Capture the cell that displays the provided text and extract its [x, y] central coordinate. 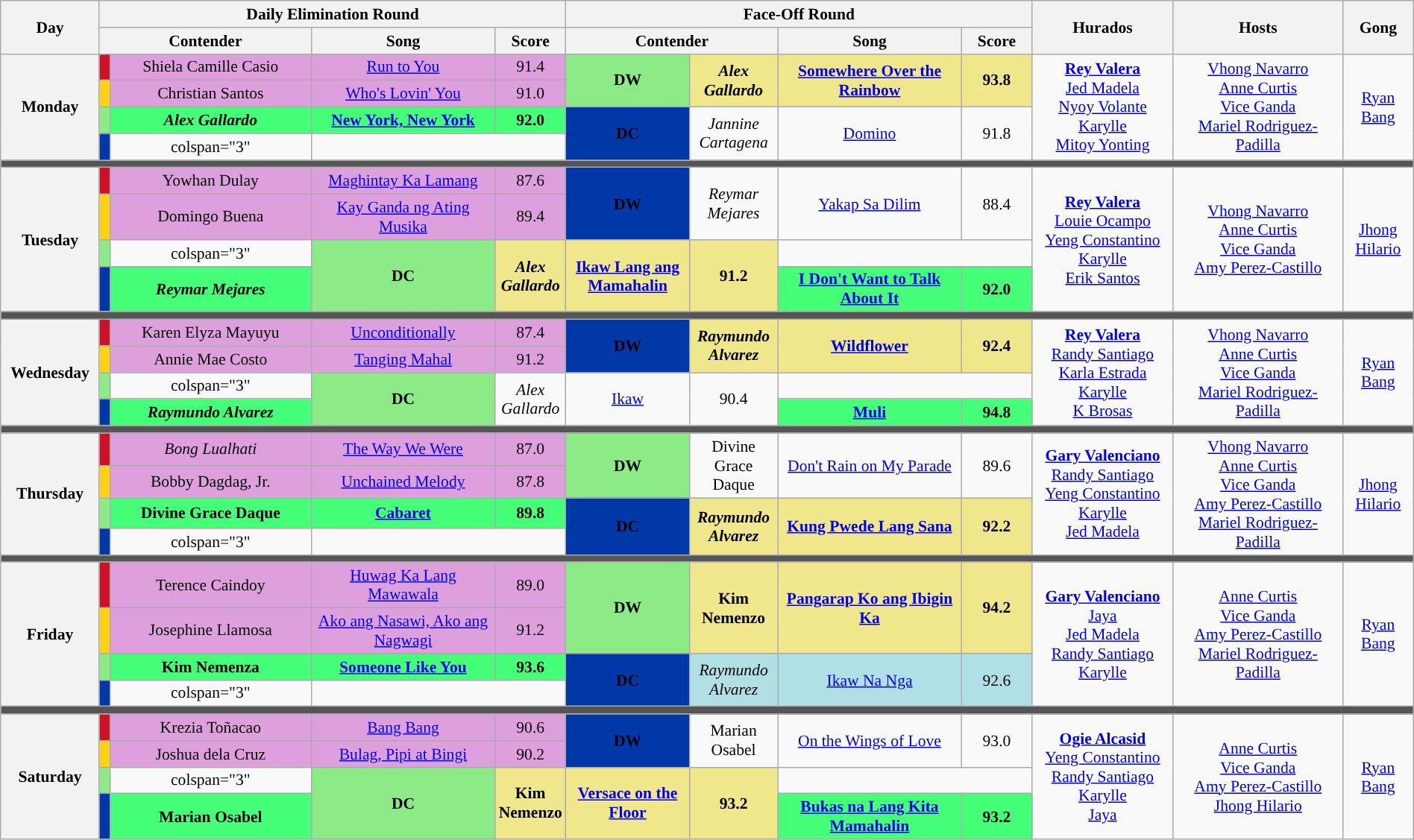
Gary ValencianoRandy SantiagoYeng ConstantinoKarylleJed Madela [1102, 493]
90.4 [734, 400]
Annie Mae Costo [210, 359]
Shiela Camille Casio [210, 67]
Anne CurtisVice GandaAmy Perez-CastilloMariel Rodriguez-Padilla [1257, 635]
Unconditionally [403, 333]
Run to You [403, 67]
Rey ValeraJed MadelaNyoy VolanteKarylleMitoy Yonting [1102, 107]
I Don't Want to Talk About It [870, 289]
On the Wings of Love [870, 741]
Kay Ganda ng Ating Musika [403, 218]
Ogie AlcasidYeng ConstantinoRandy SantiagoKarylleJaya [1102, 777]
88.4 [996, 204]
Bulag, Pipi at Bingi [403, 754]
Bobby Dagdag, Jr. [210, 481]
Joshua dela Cruz [210, 754]
91.8 [996, 134]
Versace on the Floor [628, 803]
Terence Caindoy [210, 586]
92.6 [996, 680]
Gong [1378, 27]
93.8 [996, 80]
Yowhan Dulay [210, 181]
Rey ValeraLouie OcampoYeng ConstantinoKarylleErik Santos [1102, 240]
Jannine Cartagena [734, 134]
Bong Lualhati [210, 449]
Face-Off Round [799, 14]
Somewhere Over the Rainbow [870, 80]
Who's Lovin' You [403, 94]
93.0 [996, 741]
Yakap Sa Dilim [870, 204]
Muli [870, 413]
Ikaw [628, 400]
Domingo Buena [210, 218]
Rey ValeraRandy SantiagoKarla EstradaKarylleK Brosas [1102, 373]
Vhong NavarroAnne CurtisVice GandaAmy Perez-Castillo [1257, 240]
Don't Rain on My Parade [870, 465]
Krezia Toñacao [210, 727]
Kung Pwede Lang Sana [870, 526]
Anne CurtisVice GandaAmy Perez-CastilloJhong Hilario [1257, 777]
87.8 [531, 481]
Huwag Ka Lang Mawawala [403, 586]
94.8 [996, 413]
Monday [51, 107]
Vhong NavarroAnne CurtisVice GandaAmy Perez-CastilloMariel Rodriguez-Padilla [1257, 493]
Wildflower [870, 346]
Day [51, 27]
90.6 [531, 727]
90.2 [531, 754]
Hosts [1257, 27]
Daily Elimination Round [333, 14]
89.4 [531, 218]
Thursday [51, 493]
Maghintay Ka Lamang [403, 181]
Hurados [1102, 27]
Karen Elyza Mayuyu [210, 333]
89.0 [531, 586]
Kim Nemenza [210, 667]
92.2 [996, 526]
89.6 [996, 465]
Unchained Melody [403, 481]
Gary ValencianoJayaJed MadelaRandy SantiagoKarylle [1102, 635]
New York, New York [403, 121]
94.2 [996, 608]
Tanging Mahal [403, 359]
Friday [51, 635]
Saturday [51, 777]
Domino [870, 134]
Wednesday [51, 373]
Josephine Llamosa [210, 631]
Bang Bang [403, 727]
Bukas na Lang Kita Mamahalin [870, 817]
91.0 [531, 94]
92.4 [996, 346]
87.4 [531, 333]
89.8 [531, 513]
87.6 [531, 181]
Tuesday [51, 240]
Ako ang Nasawi, Ako ang Nagwagi [403, 631]
Ikaw Na Nga [870, 680]
Pangarap Ko ang Ibigin Ka [870, 608]
Someone Like You [403, 667]
Christian Santos [210, 94]
87.0 [531, 449]
Ikaw Lang ang Mamahalin [628, 276]
91.4 [531, 67]
Cabaret [403, 513]
93.6 [531, 667]
The Way We Were [403, 449]
